Identify which cell holds the provided text, then report its (X, Y) central coordinate. 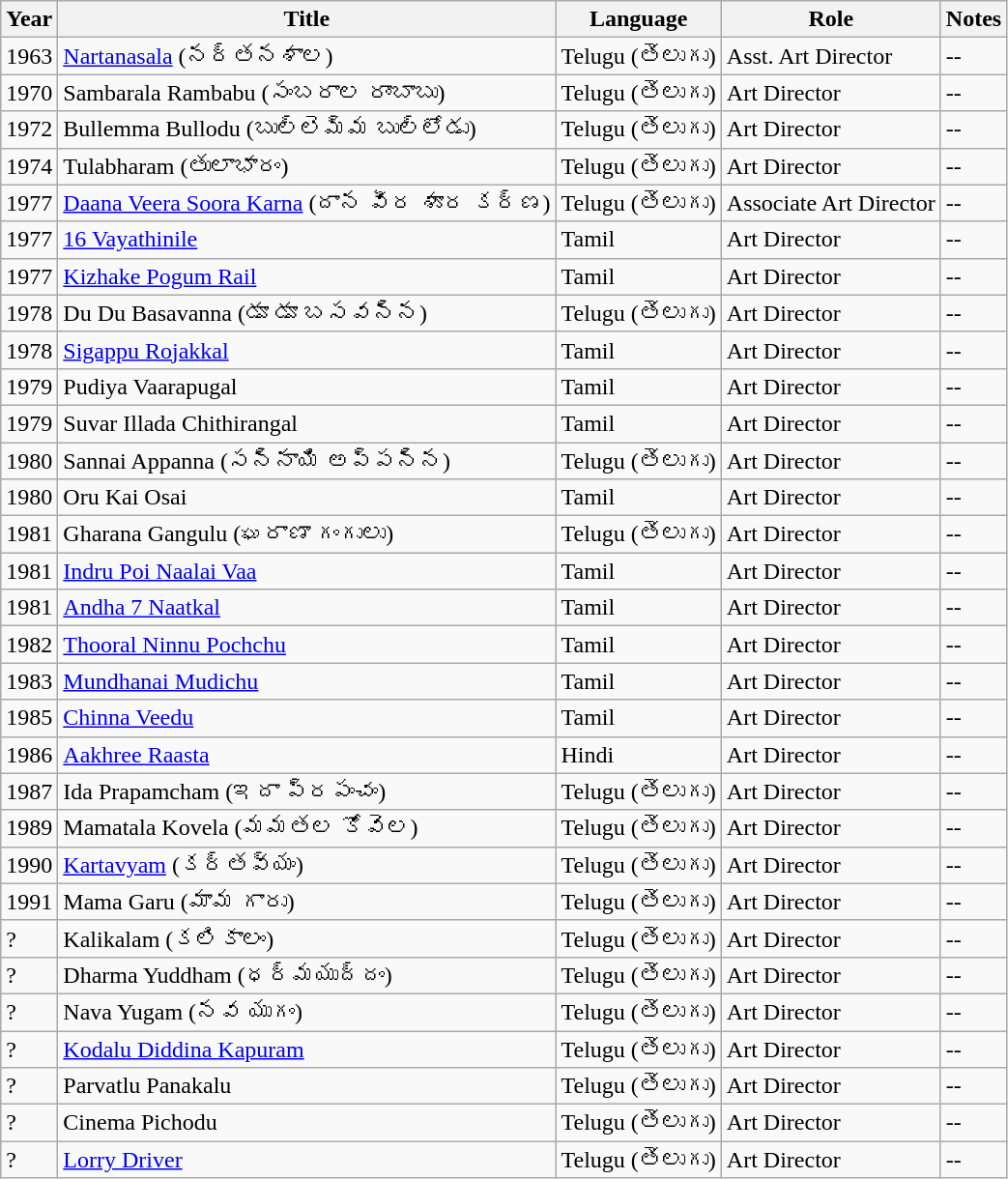
Asst. Art Director (831, 56)
Hindi (638, 755)
16 Vayathinile (307, 240)
Sambarala Rambabu (సంబరాల రాంబాబు) (307, 93)
Bullemma Bullodu (బుల్లెమ్మ బుల్లోడు) (307, 129)
Tulabharam (తులాభారం) (307, 166)
Chinna Veedu (307, 718)
Notes (973, 19)
Pudiya Vaarapugal (307, 387)
Language (638, 19)
1987 (29, 791)
1986 (29, 755)
Mamatala Kovela (మమతల కోవెల) (307, 828)
1970 (29, 93)
Parvatlu Panakalu (307, 1086)
Ida Prapamcham (ఇదా ప్రపంచం) (307, 791)
Indru Poi Naalai Vaa (307, 571)
1974 (29, 166)
Kodalu Diddina Kapuram (307, 1049)
1983 (29, 681)
Thooral Ninnu Pochchu (307, 645)
Cinema Pichodu (307, 1123)
Associate Art Director (831, 203)
Year (29, 19)
Nartanasala (నర్తనశాల) (307, 56)
Oru Kai Osai (307, 498)
Kalikalam (కలికాలం) (307, 938)
Mama Garu (మామ గారు) (307, 902)
Aakhree Raasta (307, 755)
Title (307, 19)
Sigappu Rojakkal (307, 350)
Role (831, 19)
Lorry Driver (307, 1160)
Suvar Illada Chithirangal (307, 423)
1991 (29, 902)
Kartavyam (కర్తవ్యం) (307, 865)
Dharma Yuddham (ధర్మయుద్దం) (307, 975)
1963 (29, 56)
1982 (29, 645)
1990 (29, 865)
Kizhake Pogum Rail (307, 276)
Du Du Basavanna (డూ డూ బసవన్న) (307, 313)
Mundhanai Mudichu (307, 681)
1972 (29, 129)
1989 (29, 828)
Sannai Appanna (సన్నాయి అప్పన్న) (307, 461)
Gharana Gangulu (ఘరాణా గంగులు) (307, 534)
Andha 7 Naatkal (307, 608)
1985 (29, 718)
Daana Veera Soora Karna (దాన వీర శూర కర్ణ) (307, 203)
Nava Yugam (నవ యుగం) (307, 1012)
